Scan for the cell matching the given text and deliver its (x, y) coordinate at center. 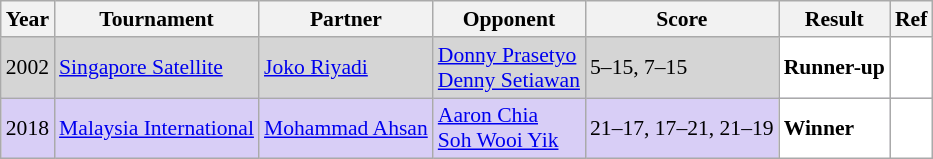
Runner-up (834, 68)
Donny Prasetyo Denny Setiawan (509, 68)
5–15, 7–15 (682, 68)
Score (682, 19)
Aaron Chia Soh Wooi Yik (509, 128)
Singapore Satellite (156, 68)
Result (834, 19)
Ref (911, 19)
Malaysia International (156, 128)
21–17, 17–21, 21–19 (682, 128)
Opponent (509, 19)
Partner (346, 19)
2002 (28, 68)
Joko Riyadi (346, 68)
Tournament (156, 19)
Mohammad Ahsan (346, 128)
2018 (28, 128)
Year (28, 19)
Winner (834, 128)
